Extract the (X, Y) coordinate from the center of the cell holding the provided text.  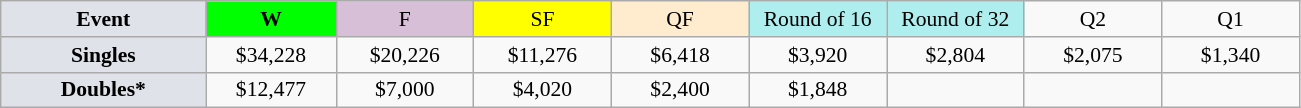
$20,226 (405, 55)
Round of 32 (955, 19)
$34,228 (271, 55)
$1,340 (1231, 55)
$7,000 (405, 90)
SF (543, 19)
W (271, 19)
$11,276 (543, 55)
Round of 16 (818, 19)
Q2 (1093, 19)
$2,075 (1093, 55)
Doubles* (104, 90)
$1,848 (818, 90)
Singles (104, 55)
$6,418 (680, 55)
$2,804 (955, 55)
$3,920 (818, 55)
F (405, 19)
Event (104, 19)
Q1 (1231, 19)
QF (680, 19)
$2,400 (680, 90)
$4,020 (543, 90)
$12,477 (271, 90)
